Extract the [x, y] coordinate from the center of the cell holding the provided text.  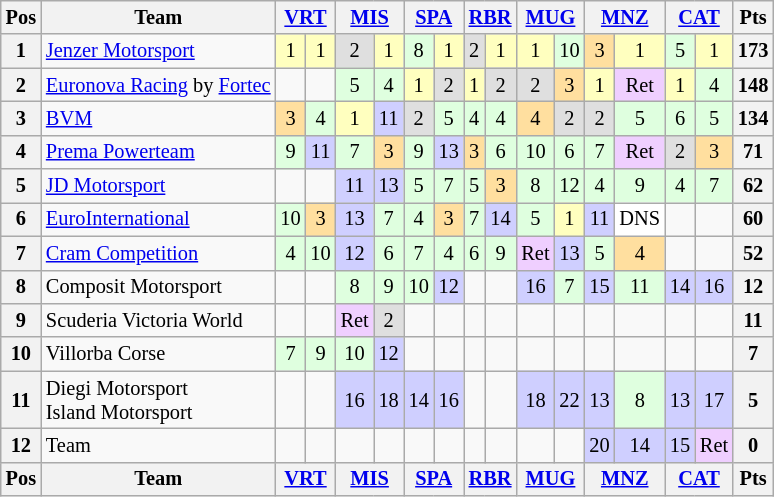
JD Motorsport [158, 186]
Jenzer Motorsport [158, 51]
17 [714, 400]
Villorba Corse [158, 354]
62 [753, 186]
Scuderia Victoria World [158, 320]
20 [599, 445]
Prema Powerteam [158, 152]
0 [753, 445]
Composit Motorsport [158, 287]
134 [753, 118]
71 [753, 152]
22 [569, 400]
173 [753, 51]
BVM [158, 118]
Diegi Motorsport Island Motorsport [158, 400]
EuroInternational [158, 219]
Euronova Racing by Fortec [158, 85]
148 [753, 85]
Cram Competition [158, 253]
DNS [640, 219]
52 [753, 253]
60 [753, 219]
